Identify which cell holds the provided text, then report its (X, Y) central coordinate. 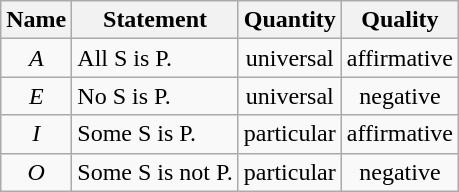
A (36, 58)
Name (36, 20)
Some S is P. (155, 134)
Some S is not P. (155, 172)
Quantity (290, 20)
I (36, 134)
E (36, 96)
All S is P. (155, 58)
Statement (155, 20)
O (36, 172)
No S is P. (155, 96)
Quality (400, 20)
